Search for the cell housing the specified text and yield its (X, Y) center coordinate. 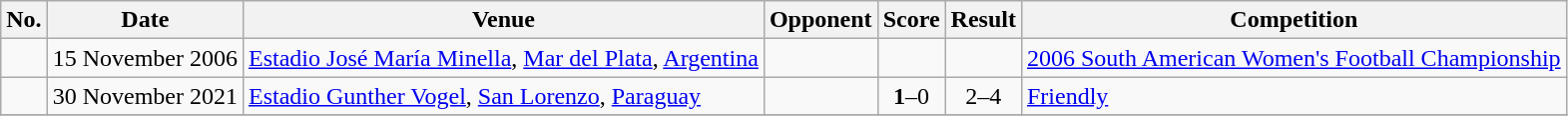
Date (145, 20)
30 November 2021 (145, 96)
Venue (504, 20)
2006 South American Women's Football Championship (1294, 58)
Result (983, 20)
Estadio José María Minella, Mar del Plata, Argentina (504, 58)
Friendly (1294, 96)
No. (24, 20)
1–0 (911, 96)
Score (911, 20)
Estadio Gunther Vogel, San Lorenzo, Paraguay (504, 96)
Opponent (820, 20)
2–4 (983, 96)
15 November 2006 (145, 58)
Competition (1294, 20)
